Locate the cell with the specified text and output its (x, y) center coordinate. 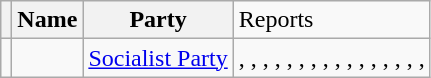
Name (48, 20)
Party (158, 20)
Socialist Party (158, 58)
, , , , , , , , , , , , , , , , (332, 58)
Reports (332, 20)
